Identify which cell holds the provided text, then report its (X, Y) central coordinate. 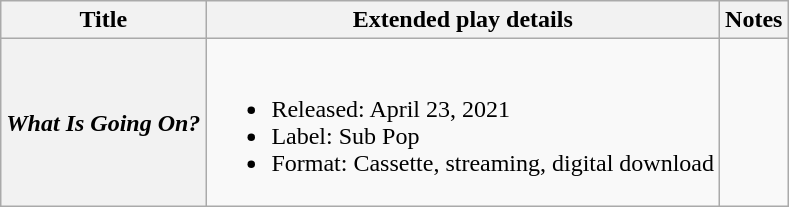
Notes (754, 20)
Title (104, 20)
What Is Going On? (104, 122)
Extended play details (463, 20)
Released: April 23, 2021Label: Sub PopFormat: Cassette, streaming, digital download (463, 122)
